Extract the (x, y) coordinate from the center of the cell holding the provided text.  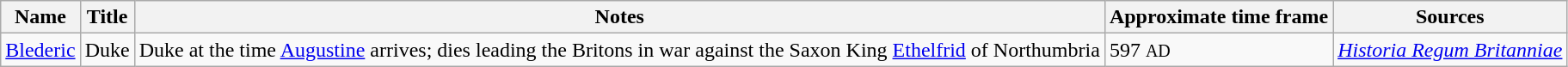
Historia Regum Britanniae (1450, 50)
Approximate time frame (1218, 17)
597 AD (1218, 50)
Name (40, 17)
Blederic (40, 50)
Duke (107, 50)
Title (107, 17)
Sources (1450, 17)
Notes (619, 17)
Duke at the time Augustine arrives; dies leading the Britons in war against the Saxon King Ethelfrid of Northumbria (619, 50)
